From the cell containing the given text, extract its center point as (x, y) coordinate. 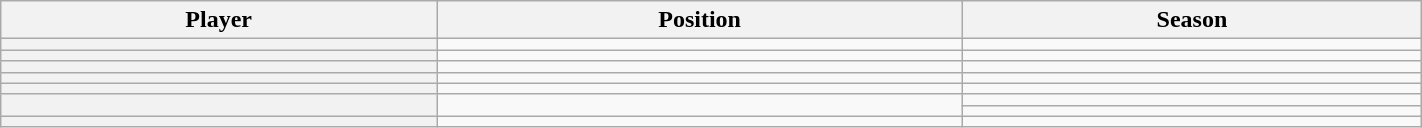
Position (700, 20)
Player (219, 20)
Season (1192, 20)
